Determine the [X, Y] coordinate at the center of the cell enclosing the given text.  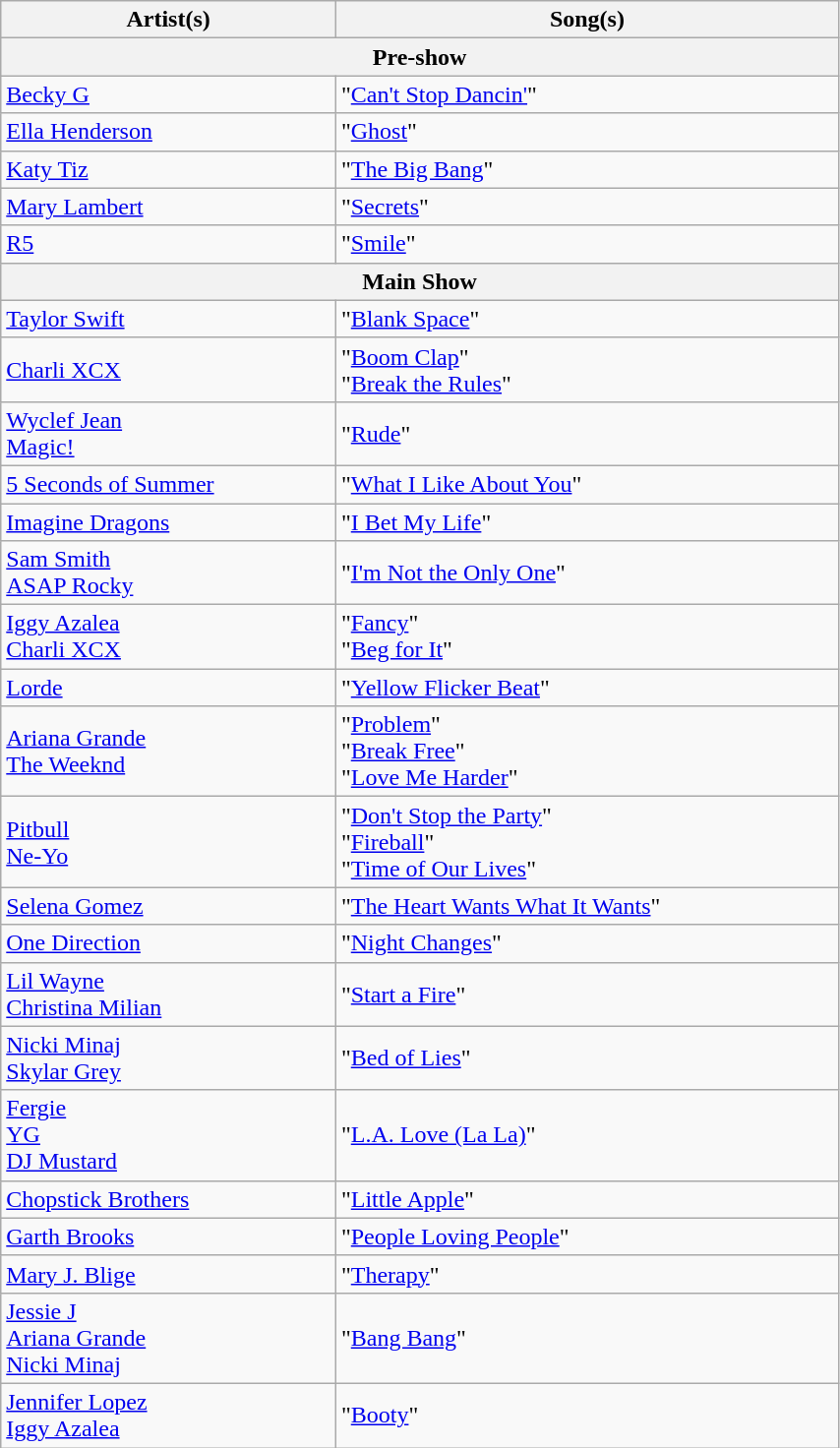
R5 [169, 244]
"Boom Clap""Break the Rules" [586, 370]
"Ghost" [586, 132]
"Bang Bang" [586, 1338]
Lorde [169, 688]
Mary Lambert [169, 207]
Charli XCX [169, 370]
Iggy AzaleaCharli XCX [169, 637]
FergieYGDJ Mustard [169, 1135]
"Start a Fire" [586, 994]
Ariana GrandeThe Weeknd [169, 752]
"Booty" [586, 1415]
Lil WayneChristina Milian [169, 994]
Nicki MinajSkylar Grey [169, 1058]
"Don't Stop the Party""Fireball""Time of Our Lives" [586, 842]
Jennifer LopezIggy Azalea [169, 1415]
"L.A. Love (La La)" [586, 1135]
"Blank Space" [586, 319]
"Can't Stop Dancin'" [586, 94]
Garth Brooks [169, 1237]
Sam SmithASAP Rocky [169, 573]
"The Heart Wants What It Wants" [586, 906]
"I Bet My Life" [586, 522]
"Yellow Flicker Beat" [586, 688]
Becky G [169, 94]
Song(s) [586, 20]
"Smile" [586, 244]
"What I Like About You" [586, 484]
Katy Tiz [169, 169]
Pre-show [420, 57]
Selena Gomez [169, 906]
"Little Apple" [586, 1199]
Wyclef JeanMagic! [169, 433]
"Problem""Break Free""Love Me Harder" [586, 752]
Chopstick Brothers [169, 1199]
"The Big Bang" [586, 169]
Ella Henderson [169, 132]
PitbullNe-Yo [169, 842]
"Bed of Lies" [586, 1058]
Artist(s) [169, 20]
Jessie JAriana GrandeNicki Minaj [169, 1338]
5 Seconds of Summer [169, 484]
"Rude" [586, 433]
Imagine Dragons [169, 522]
"People Loving People" [586, 1237]
"Night Changes" [586, 943]
"Secrets" [586, 207]
Taylor Swift [169, 319]
"Therapy" [586, 1274]
"Fancy""Beg for It" [586, 637]
Main Show [420, 281]
One Direction [169, 943]
Mary J. Blige [169, 1274]
"I'm Not the Only One" [586, 573]
